Return (x, y) of the center of cell containing provided text 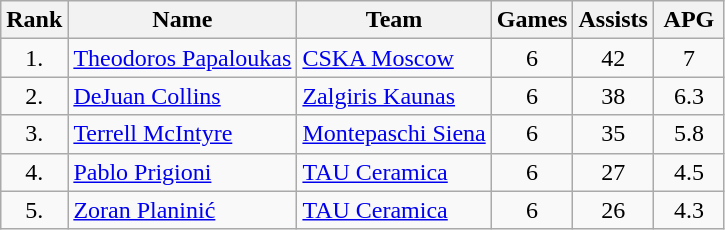
Assists (613, 20)
Theodoros Papaloukas (182, 58)
4.3 (688, 210)
3. (34, 134)
Games (532, 20)
5. (34, 210)
2. (34, 96)
Name (182, 20)
Pablo Prigioni (182, 172)
1. (34, 58)
35 (613, 134)
42 (613, 58)
38 (613, 96)
Rank (34, 20)
4. (34, 172)
Terrell McIntyre (182, 134)
Zoran Planinić (182, 210)
Montepaschi Siena (394, 134)
CSKA Moscow (394, 58)
Team (394, 20)
5.8 (688, 134)
27 (613, 172)
4.5 (688, 172)
APG (688, 20)
6.3 (688, 96)
Zalgiris Kaunas (394, 96)
26 (613, 210)
DeJuan Collins (182, 96)
7 (688, 58)
